Capture the cell that displays the provided text and extract its (X, Y) central coordinate. 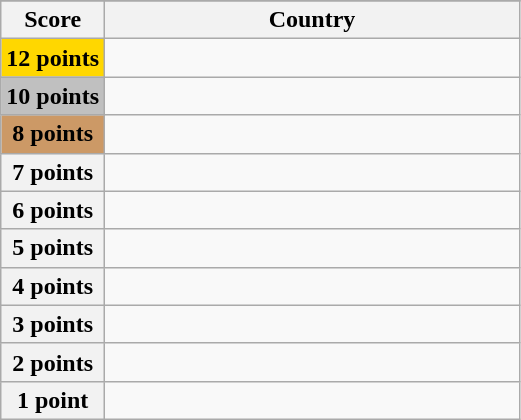
10 points (53, 96)
3 points (53, 324)
2 points (53, 362)
12 points (53, 58)
6 points (53, 210)
Score (53, 20)
4 points (53, 286)
5 points (53, 248)
8 points (53, 134)
7 points (53, 172)
Country (312, 20)
1 point (53, 400)
